Search for the cell housing the specified text and yield its (X, Y) center coordinate. 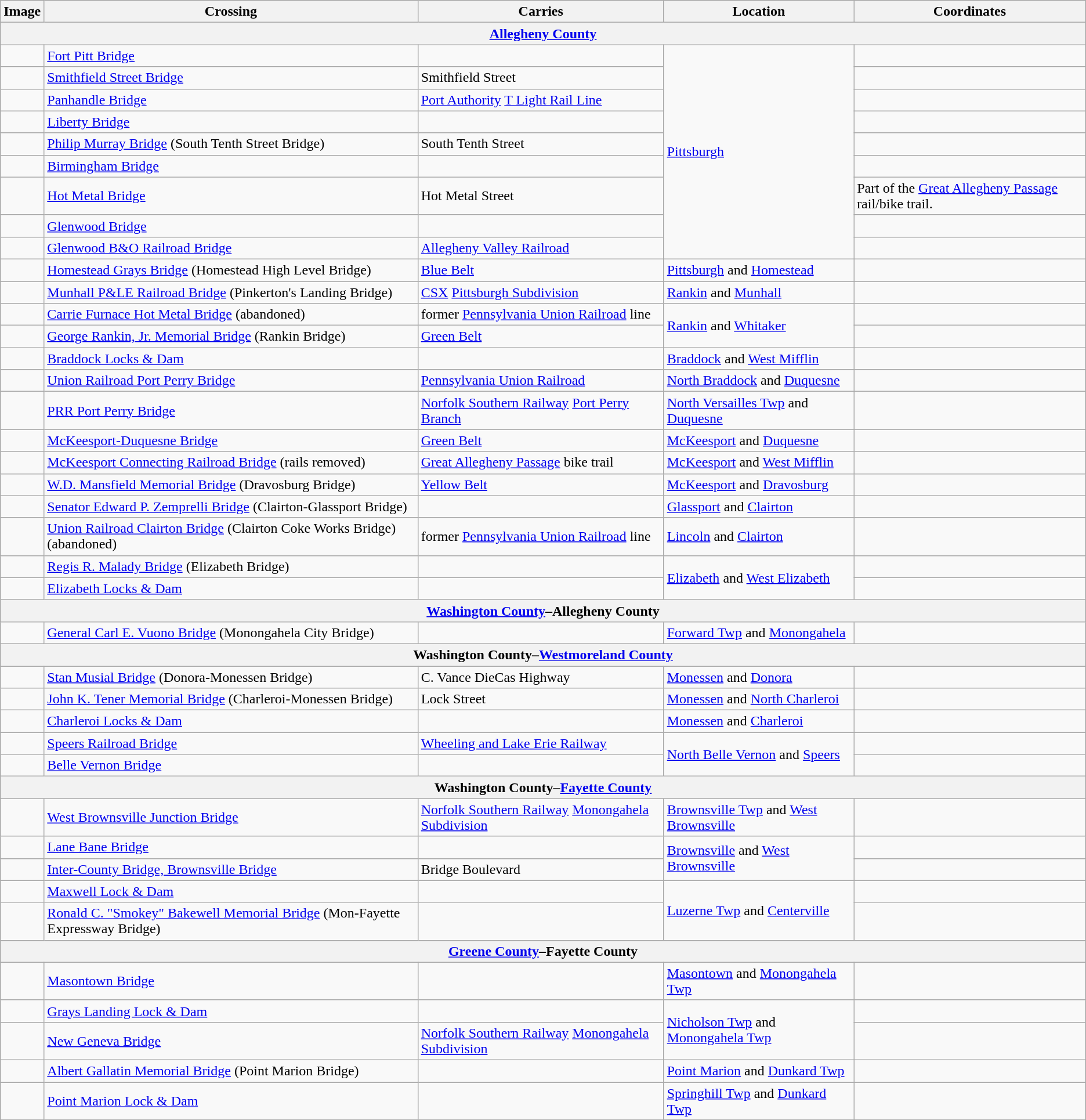
North Versailles Twp and Duquesne (759, 411)
Elizabeth Locks & Dam (231, 588)
Bridge Boulevard (541, 869)
Glassport and Clairton (759, 507)
Allegheny County (543, 34)
Greene County–Fayette County (543, 951)
Luzerne Twp and Centerville (759, 910)
Washington County–Allegheny County (543, 610)
Union Railroad Clairton Bridge (Clairton Coke Works Bridge) (abandoned) (231, 536)
Forward Twp and Monongahela (759, 633)
Blue Belt (541, 270)
PRR Port Perry Bridge (231, 411)
Image (22, 12)
Inter-County Bridge, Brownsville Bridge (231, 869)
Lincoln and Clairton (759, 536)
Braddock Locks & Dam (231, 359)
Point Marion and Dunkard Twp (759, 1071)
Monessen and Donora (759, 677)
McKeesport and West Mifflin (759, 463)
McKeesport and Duquesne (759, 440)
Munhall P&LE Railroad Bridge (Pinkerton's Landing Bridge) (231, 292)
Great Allegheny Passage bike trail (541, 463)
Fort Pitt Bridge (231, 56)
Yellow Belt (541, 485)
North Braddock and Duquesne (759, 381)
General Carl E. Vuono Bridge (Monongahela City Bridge) (231, 633)
Point Marion Lock & Dam (231, 1100)
Washington County–Westmoreland County (543, 655)
New Geneva Bridge (231, 1041)
Rankin and Munhall (759, 292)
Philip Murray Bridge (South Tenth Street Bridge) (231, 144)
Senator Edward P. Zemprelli Bridge (Clairton-Glassport Bridge) (231, 507)
Panhandle Bridge (231, 100)
Masontown Bridge (231, 981)
Location (759, 12)
South Tenth Street (541, 144)
Liberty Bridge (231, 122)
Port Authority T Light Rail Line (541, 100)
Lane Bane Bridge (231, 847)
Braddock and West Mifflin (759, 359)
Smithfield Street (541, 78)
George Rankin, Jr. Memorial Bridge (Rankin Bridge) (231, 337)
Brownsville and West Brownsville (759, 858)
Brownsville Twp and West Brownsville (759, 817)
Elizabeth and West Elizabeth (759, 577)
Albert Gallatin Memorial Bridge (Point Marion Bridge) (231, 1071)
C. Vance DieCas Highway (541, 677)
Carrie Furnace Hot Metal Bridge (abandoned) (231, 315)
Coordinates (970, 12)
Masontown and Monongahela Twp (759, 981)
Pittsburgh and Homestead (759, 270)
Speers Railroad Bridge (231, 743)
Springhill Twp and Dunkard Twp (759, 1100)
Union Railroad Port Perry Bridge (231, 381)
Allegheny Valley Railroad (541, 248)
Pittsburgh (759, 152)
John K. Tener Memorial Bridge (Charleroi-Monessen Bridge) (231, 699)
Pennsylvania Union Railroad (541, 381)
McKeesport and Dravosburg (759, 485)
Hot Metal Street (541, 196)
Belle Vernon Bridge (231, 765)
Monessen and Charleroi (759, 721)
Wheeling and Lake Erie Railway (541, 743)
West Brownsville Junction Bridge (231, 817)
Hot Metal Bridge (231, 196)
Glenwood B&O Railroad Bridge (231, 248)
Stan Musial Bridge (Donora-Monessen Bridge) (231, 677)
Grays Landing Lock & Dam (231, 1011)
Monessen and North Charleroi (759, 699)
Crossing (231, 12)
Lock Street (541, 699)
Maxwell Lock & Dam (231, 891)
Glenwood Bridge (231, 226)
McKeesport Connecting Railroad Bridge (rails removed) (231, 463)
Norfolk Southern Railway Port Perry Branch (541, 411)
Part of the Great Allegheny Passage rail/bike trail. (970, 196)
CSX Pittsburgh Subdivision (541, 292)
Smithfield Street Bridge (231, 78)
McKeesport-Duquesne Bridge (231, 440)
Regis R. Malady Bridge (Elizabeth Bridge) (231, 566)
Washington County–Fayette County (543, 787)
Birmingham Bridge (231, 166)
Rankin and Whitaker (759, 326)
North Belle Vernon and Speers (759, 754)
W.D. Mansfield Memorial Bridge (Dravosburg Bridge) (231, 485)
Ronald C. "Smokey" Bakewell Memorial Bridge (Mon-Fayette Expressway Bridge) (231, 922)
Charleroi Locks & Dam (231, 721)
Homestead Grays Bridge (Homestead High Level Bridge) (231, 270)
Nicholson Twp and Monongahela Twp (759, 1029)
Carries (541, 12)
